Find where the given text appears and provide that cell's center as [x, y] coordinate. 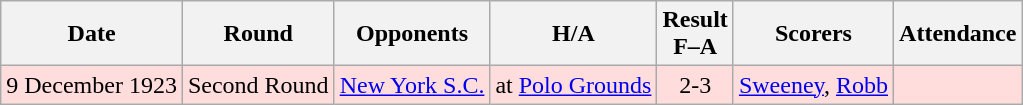
Round [258, 34]
2-3 [695, 85]
Second Round [258, 85]
at Polo Grounds [574, 85]
Date [92, 34]
Scorers [813, 34]
Opponents [412, 34]
H/A [574, 34]
New York S.C. [412, 85]
9 December 1923 [92, 85]
ResultF–A [695, 34]
Sweeney, Robb [813, 85]
Attendance [958, 34]
